Identify which cell holds the provided text, then report its (x, y) central coordinate. 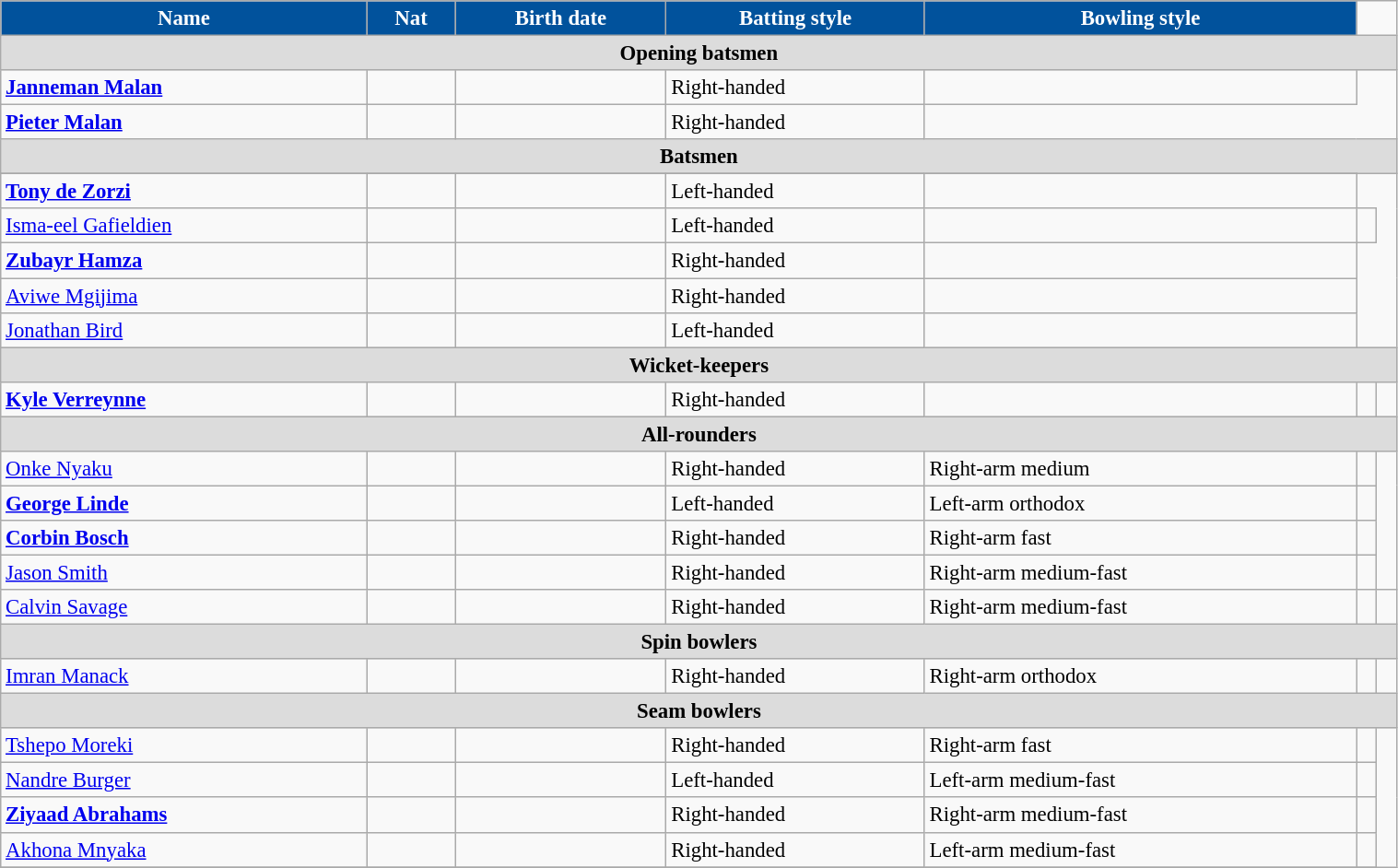
Isma-eel Gafieldien (184, 226)
Nandre Burger (184, 780)
Onke Nyaku (184, 469)
Aviwe Mgijima (184, 296)
Zubayr Hamza (184, 261)
Jonathan Bird (184, 330)
Seam bowlers (699, 711)
Left-arm orthodox (1141, 503)
George Linde (184, 503)
Nat (411, 18)
Tshepo Moreki (184, 745)
Spin bowlers (699, 642)
Name (184, 18)
Calvin Savage (184, 607)
Bowling style (1141, 18)
Right-arm medium (1141, 469)
Opening batsmen (699, 53)
Batting style (795, 18)
Batsmen (699, 157)
Birth date (560, 18)
Janneman Malan (184, 88)
All-rounders (699, 434)
Wicket-keepers (699, 365)
Ziyaad Abrahams (184, 815)
Kyle Verreynne (184, 399)
Jason Smith (184, 572)
Tony de Zorzi (184, 192)
Corbin Bosch (184, 538)
Akhona Mnyaka (184, 850)
Imran Manack (184, 676)
Right-arm orthodox (1141, 676)
Pieter Malan (184, 123)
